Detect which cell encompasses the target text, then output its (X, Y) center coordinate. 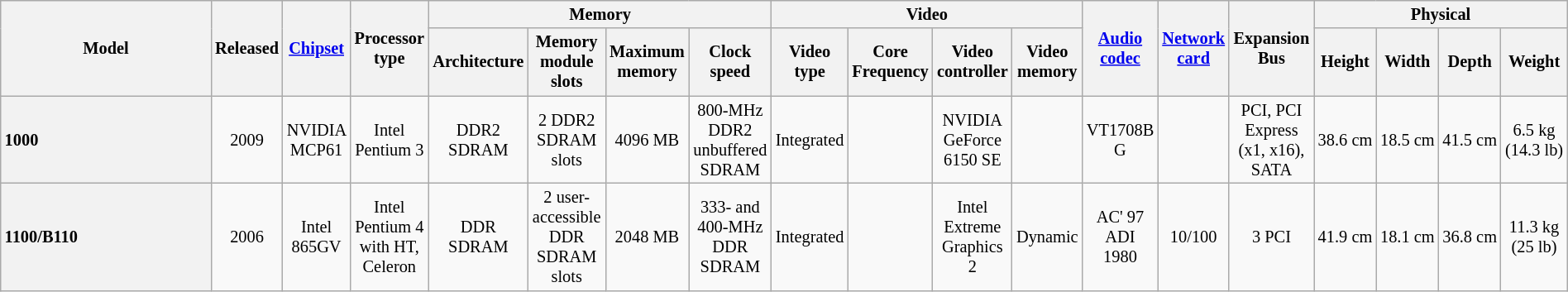
Video controller (973, 62)
18.1 cm (1408, 237)
Released (246, 48)
Core Frequency (890, 62)
3 PCI (1272, 237)
PCI, PCI Express (x1, x16), SATA (1272, 140)
38.6 cm (1345, 140)
41.5 cm (1469, 140)
Audio codec (1121, 48)
1000 (106, 140)
Clock speed (730, 62)
Network card (1193, 48)
Video type (810, 62)
1100/B110 (106, 237)
4096 MB (647, 140)
DDR SDRAM (478, 237)
Memory (600, 14)
Weight (1534, 62)
Intel Pentium 4 with HT, Celeron (389, 237)
Depth (1469, 62)
2006 (246, 237)
Video (927, 14)
Maximum memory (647, 62)
Memory module slots (566, 62)
2048 MB (647, 237)
IntelPentium 3 (389, 140)
36.8 cm (1469, 237)
NVIDIA MCP61 (316, 140)
11.3 kg (25 lb) (1534, 237)
Physical (1441, 14)
Expansion Bus (1272, 48)
Architecture (478, 62)
2 DDR2 SDRAM slots (566, 140)
Video memory (1047, 62)
18.5 cm (1408, 140)
Intel 865GV (316, 237)
Chipset (316, 48)
333- and 400-MHz DDR SDRAM (730, 237)
Width (1408, 62)
6.5 kg (14.3 lb) (1534, 140)
10/100 (1193, 237)
41.9 cm (1345, 237)
AC' 97 ADI 1980 (1121, 237)
DDR2 SDRAM (478, 140)
2009 (246, 140)
Model (106, 48)
Intel Extreme Graphics 2 (973, 237)
800-MHz DDR2 unbuffered SDRAM (730, 140)
Dynamic (1047, 237)
VT1708B G (1121, 140)
Height (1345, 62)
NVIDIA GeForce 6150 SE (973, 140)
Processor type (389, 48)
2 user-accessible DDR SDRAM slots (566, 237)
